Find where the given text appears and provide that cell's center as [X, Y] coordinate. 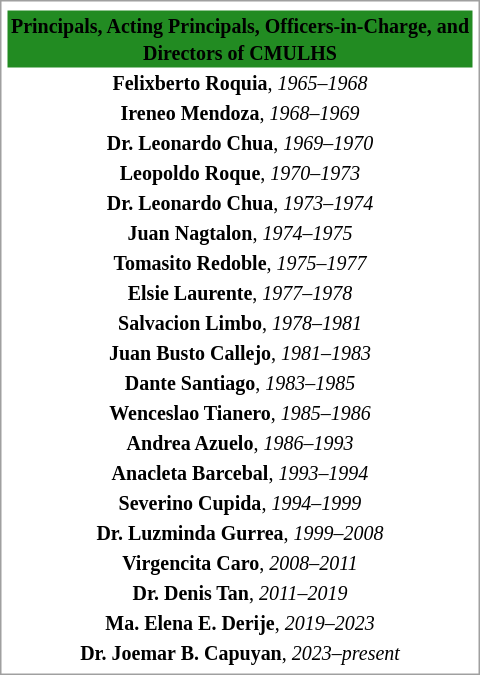
Tomasito Redoble, 1975–1977 [240, 264]
Dr. Luzminda Gurrea, 1999–2008 [240, 534]
Felixberto Roquia, 1965–1968 [240, 84]
Dr. Denis Tan, 2011–2019 [240, 594]
Salvacion Limbo, 1978–1981 [240, 324]
Andrea Azuelo, 1986–1993 [240, 444]
Juan Nagtalon, 1974–1975 [240, 234]
Leopoldo Roque, 1970–1973 [240, 174]
Dr. Leonardo Chua, 1973–1974 [240, 204]
Anacleta Barcebal, 1993–1994 [240, 474]
Principals, Acting Principals, Officers-in-Charge, and Directors of CMULHS [240, 38]
Juan Busto Callejo, 1981–1983 [240, 354]
Elsie Laurente, 1977–1978 [240, 294]
Severino Cupida, 1994–1999 [240, 504]
Ireneo Mendoza, 1968–1969 [240, 114]
Ma. Elena E. Derije, 2019–2023 [240, 624]
Wenceslao Tianero, 1985–1986 [240, 414]
Virgencita Caro, 2008–2011 [240, 564]
Dante Santiago, 1983–1985 [240, 384]
Dr. Joemar B. Capuyan, 2023–present [240, 654]
Dr. Leonardo Chua, 1969–1970 [240, 144]
